Provide the (X, Y) coordinate of the cell's center where the given text is located.  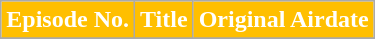
Title (164, 20)
Original Airdate (284, 20)
Episode No. (68, 20)
